Extract the [X, Y] coordinate from the center of the cell holding the provided text.  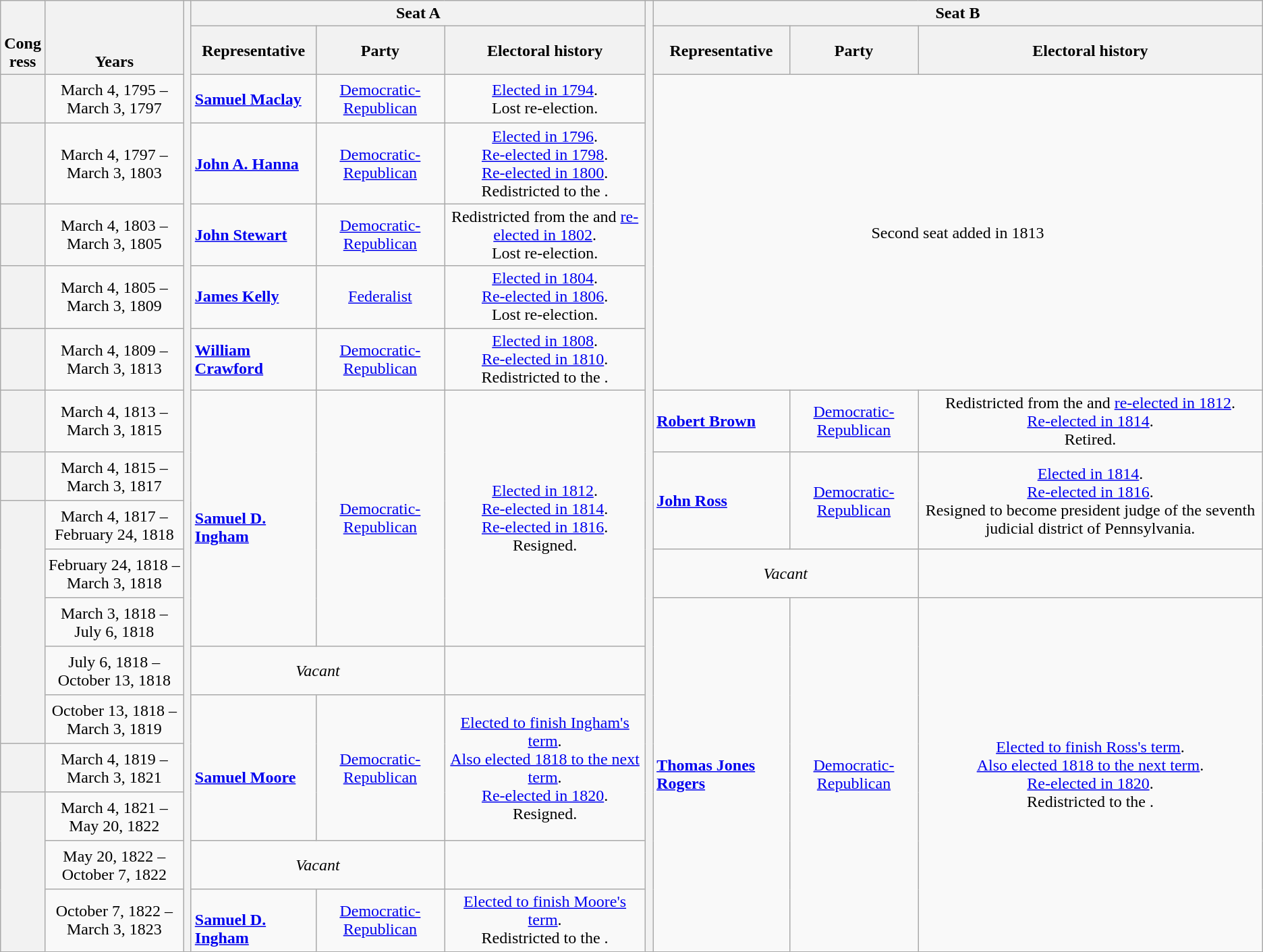
March 4, 1815 –March 3, 1817 [114, 476]
Elected in 1804.Re-elected in 1806.Lost re-election. [545, 297]
Robert Brown [722, 421]
James Kelly [254, 297]
John Stewart [254, 235]
Federalist [380, 297]
Elected in 1794.Lost re-election. [545, 99]
March 4, 1813 –March 3, 1815 [114, 421]
March 4, 1821 –May 20, 1822 [114, 816]
March 4, 1795 –March 3, 1797 [114, 99]
February 24, 1818 –March 3, 1818 [114, 573]
John A. Hanna [254, 163]
March 4, 1817 –February 24, 1818 [114, 525]
Seat B [958, 13]
Thomas Jones Rogers [722, 775]
Seat A [418, 13]
Elected to finish Ross's term.Also elected 1818 to the next term.Re-elected in 1820.Redistricted to the . [1090, 775]
March 4, 1797 –March 3, 1803 [114, 163]
July 6, 1818 –October 13, 1818 [114, 671]
March 3, 1818 –July 6, 1818 [114, 622]
May 20, 1822 –October 7, 1822 [114, 865]
March 4, 1809 –March 3, 1813 [114, 359]
October 7, 1822 –March 3, 1823 [114, 920]
October 13, 1818 –March 3, 1819 [114, 719]
Congress [23, 38]
Elected to finish Ingham's term.Also elected 1818 to the next term.Re-elected in 1820.Resigned. [545, 768]
Elected in 1796.Re-elected in 1798.Re-elected in 1800.Redistricted to the . [545, 163]
March 4, 1803 –March 3, 1805 [114, 235]
March 4, 1805 –March 3, 1809 [114, 297]
John Ross [722, 501]
Elected in 1812.Re-elected in 1814.Re-elected in 1816.Resigned. [545, 518]
Years [114, 38]
Second seat added in 1813 [958, 232]
Redistricted from the and re-elected in 1812.Re-elected in 1814.Retired. [1090, 421]
March 4, 1819 –March 3, 1821 [114, 768]
Redistricted from the and re-elected in 1802.Lost re-election. [545, 235]
Elected to finish Moore's term.Redistricted to the . [545, 920]
William Crawford [254, 359]
Elected in 1808.Re-elected in 1810.Redistricted to the . [545, 359]
Samuel Maclay [254, 99]
Samuel Moore [254, 768]
Elected in 1814.Re-elected in 1816.Resigned to become president judge of the seventh judicial district of Pennsylvania. [1090, 501]
